Return (X, Y) of the center of cell containing provided text 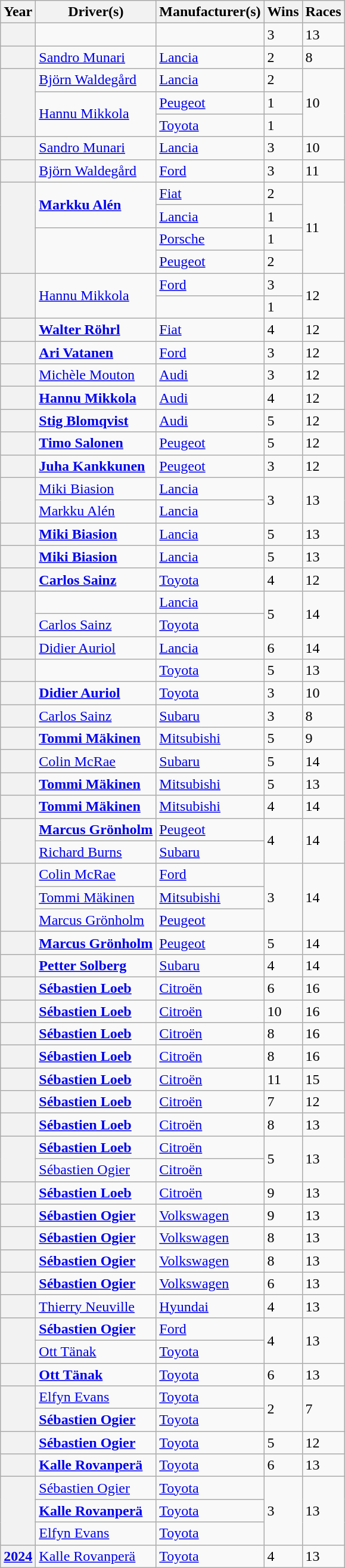
Manufacturer(s) (210, 12)
Richard Burns (96, 852)
Ari Vatanen (96, 353)
Stig Blomqvist (96, 421)
Juha Kankkunen (96, 466)
Timo Salonen (96, 443)
2024 (18, 1556)
Driver(s) (96, 12)
Races (323, 12)
Thierry Neuville (96, 1306)
Petter Solberg (96, 965)
Wins (283, 12)
Michèle Mouton (96, 375)
Hyundai (210, 1306)
Porsche (210, 239)
15 (323, 1079)
Walter Röhrl (96, 330)
Year (18, 12)
